Capture the cell that displays the provided text and extract its (x, y) central coordinate. 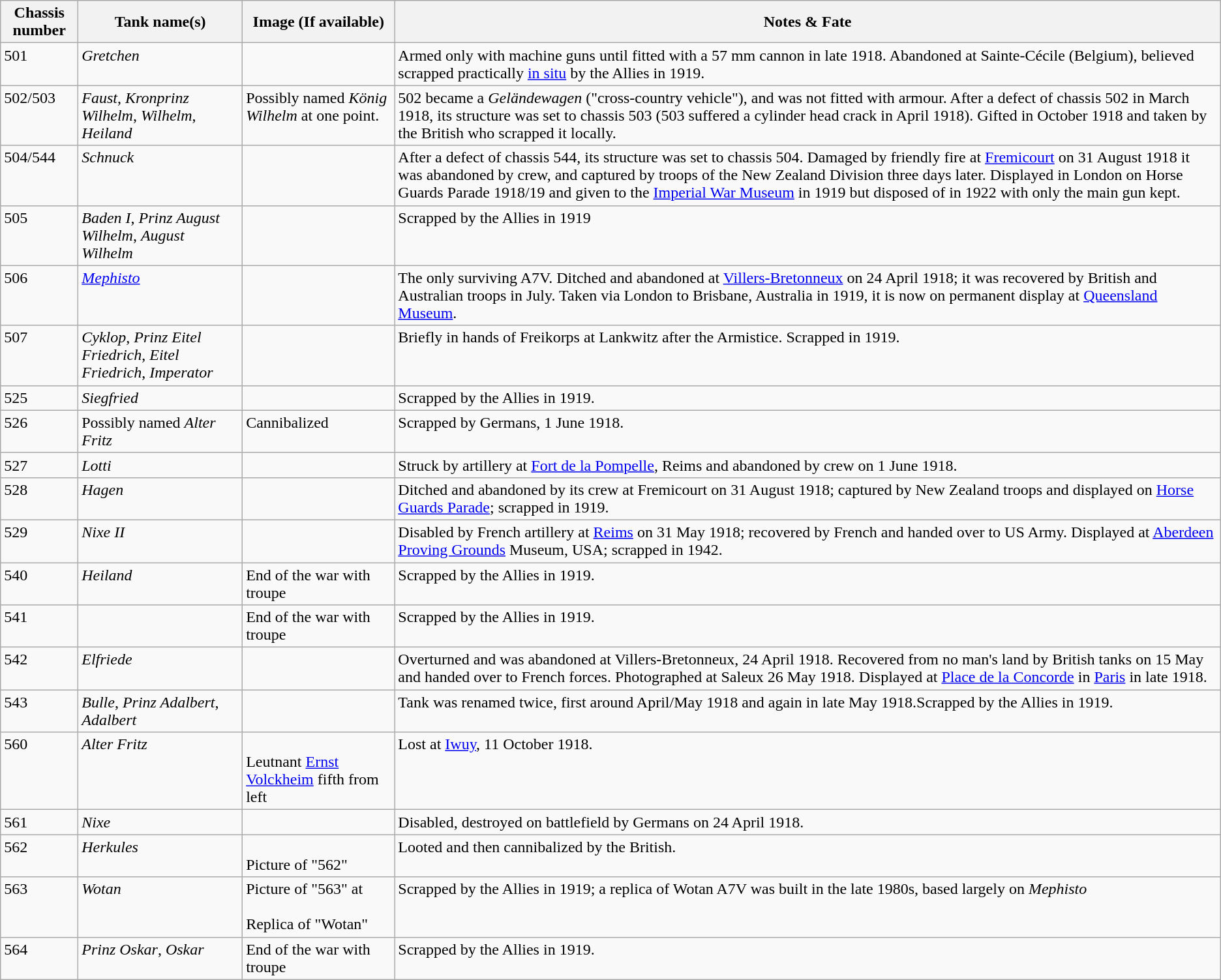
560 (39, 771)
Baden I, Prinz August Wilhelm, August Wilhelm (160, 235)
Notes & Fate (807, 22)
Nixe (160, 822)
Nixe II (160, 541)
Bulle, Prinz Adalbert, Adalbert (160, 711)
Possibly named König Wilhelm at one point. (318, 115)
525 (39, 398)
562 (39, 855)
527 (39, 465)
526 (39, 432)
Possibly named Alter Fritz (160, 432)
542 (39, 669)
Elfriede (160, 669)
506 (39, 295)
Schnuck (160, 175)
528 (39, 498)
Chassis number (39, 22)
501 (39, 64)
Picture of "562" (318, 855)
564 (39, 958)
Siegfried (160, 398)
563 (39, 907)
502/503 (39, 115)
529 (39, 541)
Lost at Iwuy, 11 October 1918. (807, 771)
Wotan (160, 907)
Tank name(s) (160, 22)
Alter Fritz (160, 771)
Gretchen (160, 64)
Tank was renamed twice, first around April/May 1918 and again in late May 1918.Scrapped by the Allies in 1919. (807, 711)
543 (39, 711)
561 (39, 822)
Picture of "563" at Replica of "Wotan" (318, 907)
Image (If available) (318, 22)
Herkules (160, 855)
Cyklop, Prinz Eitel Friedrich, Eitel Friedrich, Imperator (160, 355)
Faust, Kronprinz Wilhelm, Wilhelm, Heiland (160, 115)
Briefly in hands of Freikorps at Lankwitz after the Armistice. Scrapped in 1919. (807, 355)
Scrapped by the Allies in 1919; a replica of Wotan A7V was built in the late 1980s, based largely on Mephisto (807, 907)
505 (39, 235)
540 (39, 583)
Lotti (160, 465)
541 (39, 626)
Looted and then cannibalized by the British. (807, 855)
507 (39, 355)
504/544 (39, 175)
Mephisto (160, 295)
Heiland (160, 583)
Prinz Oskar, Oskar (160, 958)
Disabled, destroyed on battlefield by Germans on 24 April 1918. (807, 822)
Scrapped by Germans, 1 June 1918. (807, 432)
Leutnant Ernst Volckheim fifth from left (318, 771)
Struck by artillery at Fort de la Pompelle, Reims and abandoned by crew on 1 June 1918. (807, 465)
Scrapped by the Allies in 1919 (807, 235)
Cannibalized (318, 432)
Hagen (160, 498)
